Return (X, Y) of the center of cell containing provided text 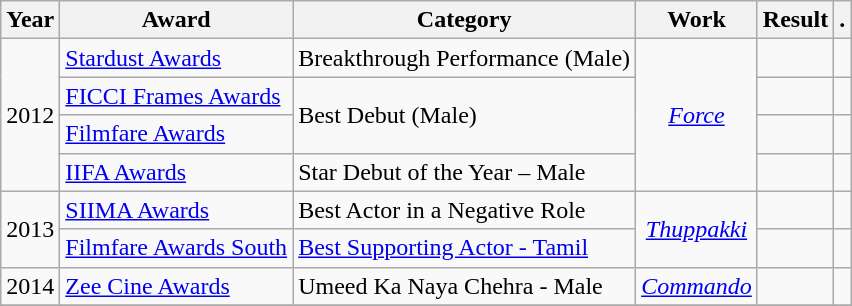
Result (795, 20)
Force (697, 115)
Best Debut (Male) (464, 115)
2014 (30, 286)
Category (464, 20)
Breakthrough Performance (Male) (464, 58)
Filmfare Awards South (176, 248)
Umeed Ka Naya Chehra - Male (464, 286)
Filmfare Awards (176, 134)
SIIMA Awards (176, 210)
Year (30, 20)
2013 (30, 229)
Thuppakki (697, 229)
Star Debut of the Year – Male (464, 172)
Zee Cine Awards (176, 286)
Commando (697, 286)
Stardust Awards (176, 58)
. (842, 20)
IIFA Awards (176, 172)
Best Actor in a Negative Role (464, 210)
Award (176, 20)
FICCI Frames Awards (176, 96)
Work (697, 20)
Best Supporting Actor - Tamil (464, 248)
2012 (30, 115)
